Detect which cell encompasses the target text, then output its (x, y) center coordinate. 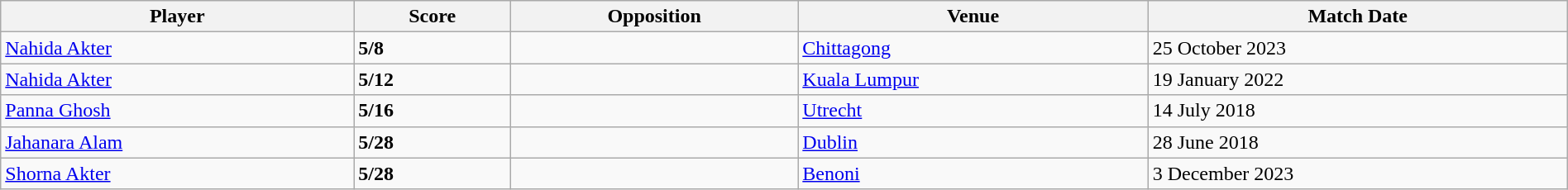
3 December 2023 (1358, 173)
Player (177, 17)
5/8 (433, 48)
Jahanara Alam (177, 142)
Kuala Lumpur (973, 79)
Venue (973, 17)
Utrecht (973, 111)
Opposition (653, 17)
19 January 2022 (1358, 79)
28 June 2018 (1358, 142)
Shorna Akter (177, 173)
14 July 2018 (1358, 111)
Score (433, 17)
Panna Ghosh (177, 111)
Match Date (1358, 17)
Benoni (973, 173)
5/16 (433, 111)
5/12 (433, 79)
25 October 2023 (1358, 48)
Chittagong (973, 48)
Dublin (973, 142)
